Scan for the cell matching the given text and deliver its (X, Y) coordinate at center. 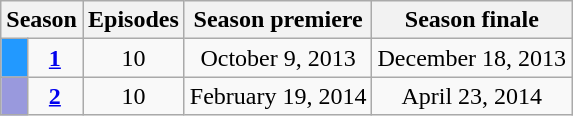
Season finale (472, 20)
December 18, 2013 (472, 58)
Season (42, 20)
April 23, 2014 (472, 96)
2 (54, 96)
February 19, 2014 (278, 96)
1 (54, 58)
Season premiere (278, 20)
October 9, 2013 (278, 58)
Episodes (133, 20)
